Detect which cell encompasses the target text, then output its [X, Y] center coordinate. 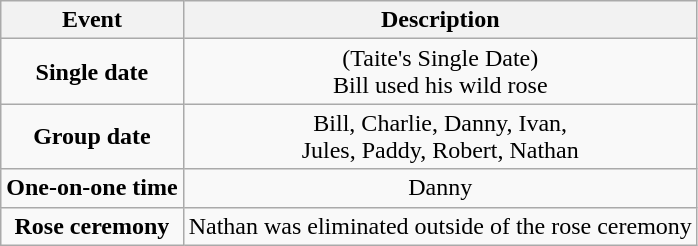
Rose ceremony [92, 226]
(Taite's Single Date)Bill used his wild rose [440, 72]
Bill, Charlie, Danny, Ivan,Jules, Paddy, Robert, Nathan [440, 136]
Event [92, 20]
Group date [92, 136]
Single date [92, 72]
Nathan was eliminated outside of the rose ceremony [440, 226]
Danny [440, 188]
Description [440, 20]
One-on-one time [92, 188]
